Capture the cell that displays the provided text and extract its [x, y] central coordinate. 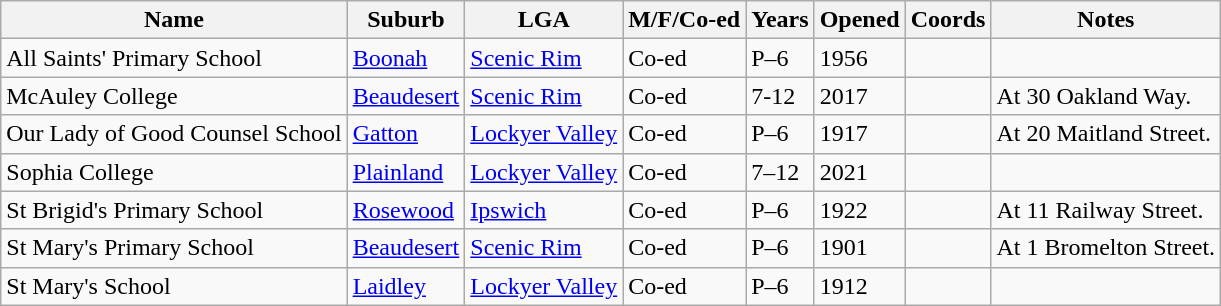
Sophia College [174, 172]
At 20 Maitland Street. [1106, 134]
Plainland [406, 172]
Ipswich [544, 210]
1912 [860, 286]
St Mary's School [174, 286]
Laidley [406, 286]
LGA [544, 20]
7-12 [780, 96]
2021 [860, 172]
1956 [860, 58]
7–12 [780, 172]
2017 [860, 96]
McAuley College [174, 96]
1917 [860, 134]
Gatton [406, 134]
Notes [1106, 20]
Suburb [406, 20]
St Mary's Primary School [174, 248]
M/F/Co-ed [684, 20]
At 1 Bromelton Street. [1106, 248]
Opened [860, 20]
At 30 Oakland Way. [1106, 96]
All Saints' Primary School [174, 58]
Years [780, 20]
At 11 Railway Street. [1106, 210]
Coords [948, 20]
1922 [860, 210]
Name [174, 20]
Boonah [406, 58]
1901 [860, 248]
Rosewood [406, 210]
St Brigid's Primary School [174, 210]
Our Lady of Good Counsel School [174, 134]
